Find where the given text appears and provide that cell's center as (X, Y) coordinate. 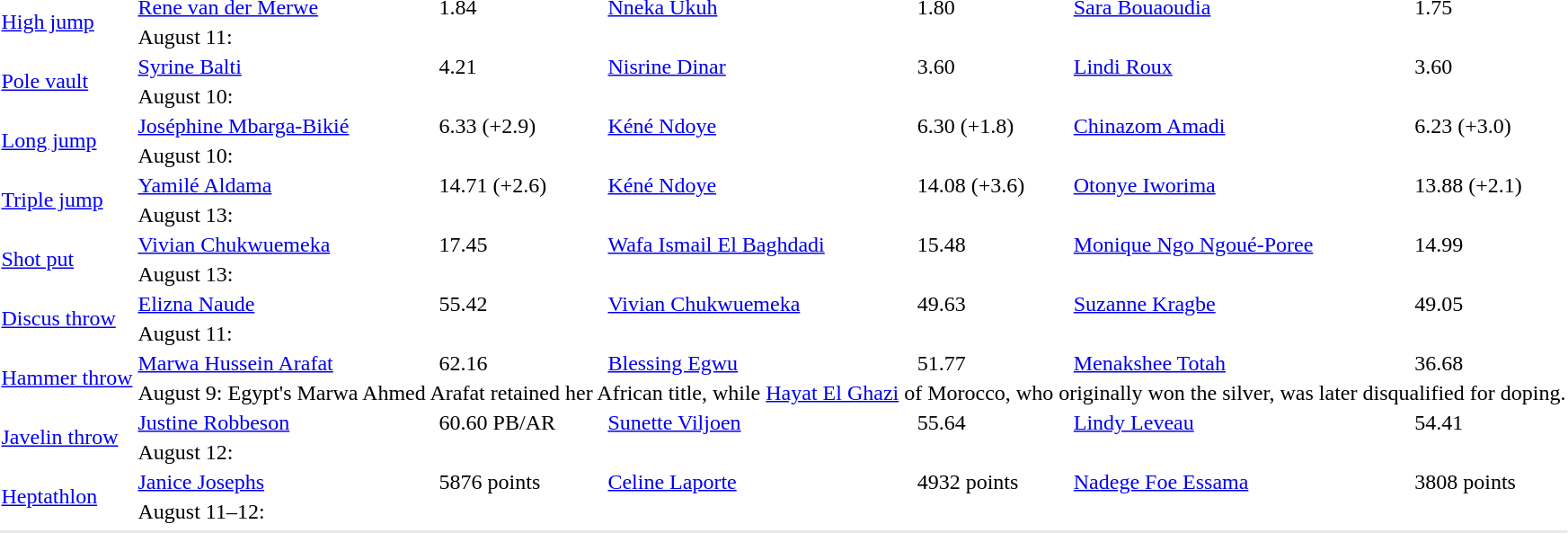
Monique Ngo Ngoué-Poree (1242, 244)
55.64 (992, 422)
Justine Robbeson (286, 422)
17.45 (521, 244)
54.41 (1490, 422)
Yamilé Aldama (286, 185)
Triple jump (66, 200)
August 12: (852, 452)
Lindy Leveau (1242, 422)
Marwa Hussein Arafat (286, 363)
Joséphine Mbarga-Bikié (286, 126)
3808 points (1490, 482)
Menakshee Totah (1242, 363)
36.68 (1490, 363)
49.63 (992, 304)
Suzanne Kragbe (1242, 304)
Lindi Roux (1242, 67)
Elizna Naude (286, 304)
Javelin throw (66, 437)
Hammer throw (66, 378)
Wafa Ismail El Baghdadi (760, 244)
Otonye Iworima (1242, 185)
6.30 (+1.8) (992, 126)
51.77 (992, 363)
Pole vault (66, 81)
60.60 PB/AR (521, 422)
55.42 (521, 304)
15.48 (992, 244)
5876 points (521, 482)
6.23 (+3.0) (1490, 126)
14.71 (+2.6) (521, 185)
49.05 (1490, 304)
4.21 (521, 67)
Nadege Foe Essama (1242, 482)
4932 points (992, 482)
Syrine Balti (286, 67)
Blessing Egwu (760, 363)
14.08 (+3.6) (992, 185)
14.99 (1490, 244)
Celine Laporte (760, 482)
Janice Josephs (286, 482)
Discus throw (66, 318)
6.33 (+2.9) (521, 126)
Long jump (66, 140)
Chinazom Amadi (1242, 126)
62.16 (521, 363)
Sunette Viljoen (760, 422)
Nisrine Dinar (760, 67)
August 11–12: (852, 511)
13.88 (+2.1) (1490, 185)
Shot put (66, 259)
Heptathlon (66, 496)
